Pinpoint the cell where the given text exists, returning its [x, y] midpoint coordinate. 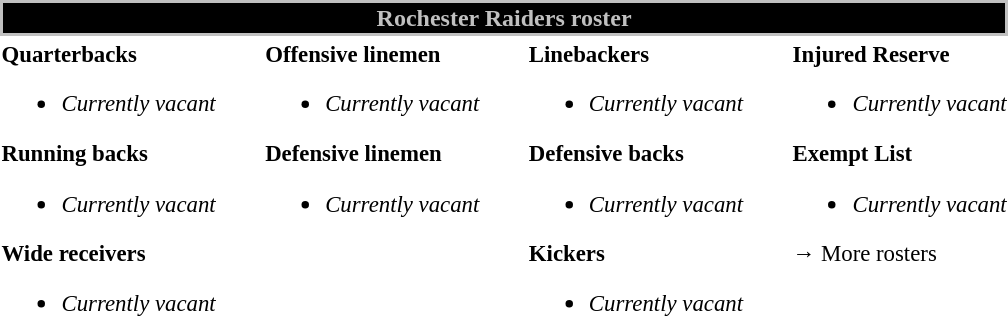
Rochester Raiders roster [504, 18]
